Search for the cell housing the specified text and yield its [X, Y] center coordinate. 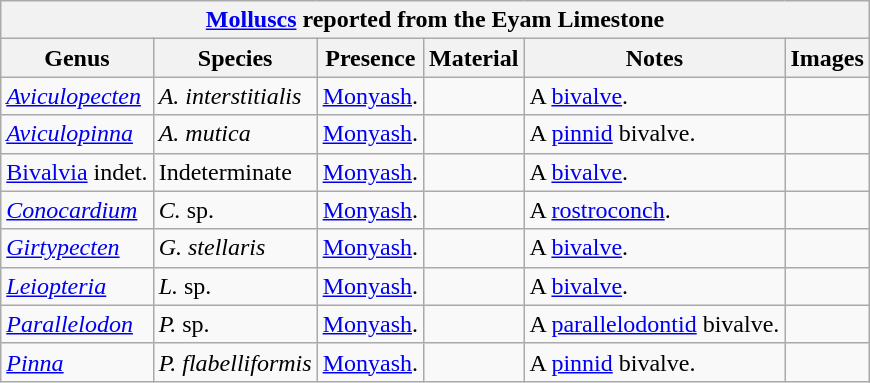
Molluscs reported from the Eyam Limestone [436, 20]
A parallelodontid bivalve. [654, 324]
P. sp. [235, 324]
Bivalvia indet. [77, 172]
G. stellaris [235, 248]
Genus [77, 58]
Girtypecten [77, 248]
L. sp. [235, 286]
Pinna [77, 362]
Parallelodon [77, 324]
A rostroconch. [654, 210]
P. flabelliformis [235, 362]
Aviculopecten [77, 96]
A. mutica [235, 134]
A. interstitialis [235, 96]
Leiopteria [77, 286]
Material [474, 58]
Indeterminate [235, 172]
Presence [370, 58]
Notes [654, 58]
Images [827, 58]
Species [235, 58]
Conocardium [77, 210]
C. sp. [235, 210]
Aviculopinna [77, 134]
